Locate the cell with the specified text and output its [X, Y] center coordinate. 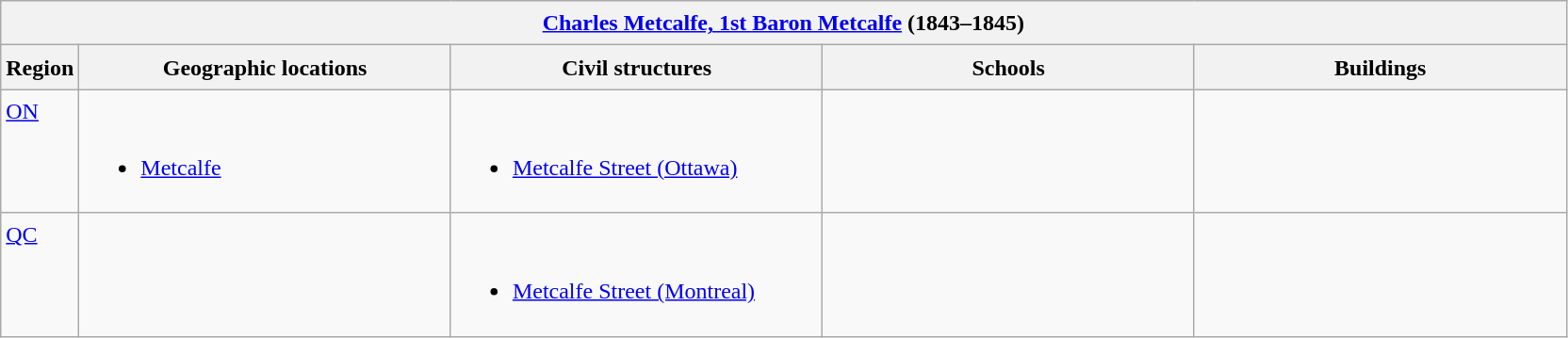
ON [40, 151]
Civil structures [637, 68]
Geographic locations [266, 68]
Region [40, 68]
Buildings [1380, 68]
Charles Metcalfe, 1st Baron Metcalfe (1843–1845) [784, 23]
Metcalfe [266, 151]
Metcalfe Street (Ottawa) [637, 151]
QC [40, 275]
Metcalfe Street (Montreal) [637, 275]
Schools [1008, 68]
